Detect which cell encompasses the target text, then output its (X, Y) center coordinate. 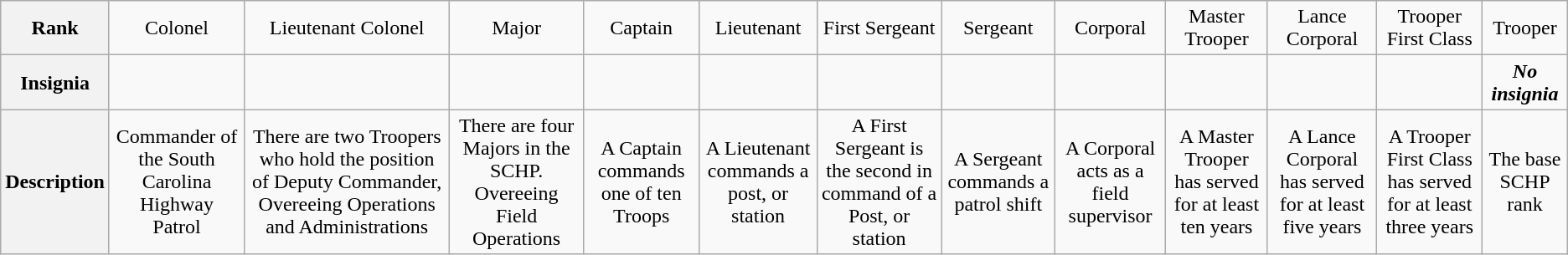
Lieutenant Colonel (347, 28)
A Captain commands one of ten Troops (642, 182)
No insignia (1524, 82)
Rank (55, 28)
A Corporal acts as a field supervisor (1110, 182)
A Lieutenant commands a post, or station (758, 182)
Captain (642, 28)
A First Sergeant is the second in command of a Post, or station (879, 182)
There are two Troopers who hold the position of Deputy Commander, Overeeing Operations and Administrations (347, 182)
A Lance Corporal has served for at least five years (1322, 182)
First Sergeant (879, 28)
Colonel (176, 28)
Major (517, 28)
There are four Majors in the SCHP. Overeeing Field Operations (517, 182)
Master Trooper (1217, 28)
Lance Corporal (1322, 28)
Sergeant (998, 28)
The base SCHP rank (1524, 182)
A Trooper First Class has served for at least three years (1430, 182)
A Master Trooper has served for at least ten years (1217, 182)
Corporal (1110, 28)
Trooper (1524, 28)
Description (55, 182)
Insignia (55, 82)
Trooper First Class (1430, 28)
Lieutenant (758, 28)
Commander of the South Carolina Highway Patrol (176, 182)
A Sergeant commands a patrol shift (998, 182)
